Identify which cell holds the provided text, then report its [x, y] central coordinate. 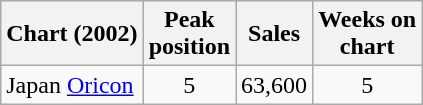
Japan Oricon [72, 85]
63,600 [274, 85]
Peakposition [189, 34]
Weeks onchart [368, 34]
Chart (2002) [72, 34]
Sales [274, 34]
